Determine the (x, y) coordinate at the center of the cell enclosing the given text.  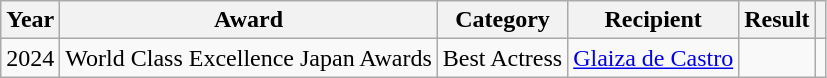
2024 (30, 58)
World Class Excellence Japan Awards (248, 58)
Award (248, 20)
Year (30, 20)
Result (777, 20)
Best Actress (502, 58)
Glaiza de Castro (654, 58)
Recipient (654, 20)
Category (502, 20)
